Determine the [x, y] coordinate at the center of the cell enclosing the given text.  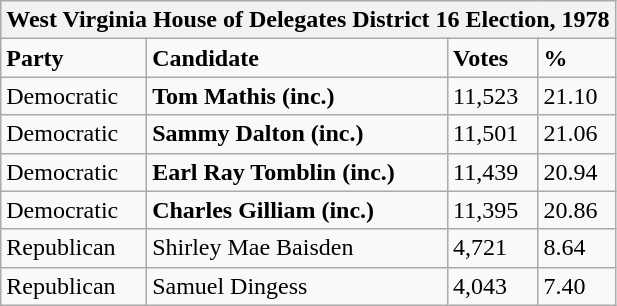
% [576, 58]
4,721 [493, 248]
Tom Mathis (inc.) [298, 96]
8.64 [576, 248]
11,523 [493, 96]
20.86 [576, 210]
Samuel Dingess [298, 286]
4,043 [493, 286]
7.40 [576, 286]
Sammy Dalton (inc.) [298, 134]
21.10 [576, 96]
West Virginia House of Delegates District 16 Election, 1978 [308, 20]
Charles Gilliam (inc.) [298, 210]
Votes [493, 58]
Candidate [298, 58]
Party [74, 58]
11,501 [493, 134]
Shirley Mae Baisden [298, 248]
11,395 [493, 210]
20.94 [576, 172]
21.06 [576, 134]
Earl Ray Tomblin (inc.) [298, 172]
11,439 [493, 172]
